Find where the given text appears and provide that cell's center as (X, Y) coordinate. 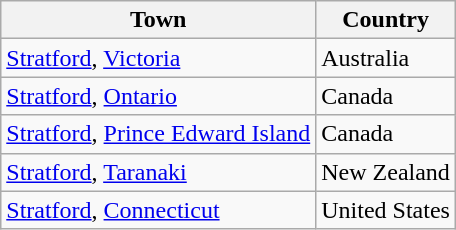
Stratford, Taranaki (158, 172)
Stratford, Victoria (158, 58)
Stratford, Connecticut (158, 210)
Australia (386, 58)
Town (158, 20)
Stratford, Prince Edward Island (158, 134)
Stratford, Ontario (158, 96)
New Zealand (386, 172)
Country (386, 20)
United States (386, 210)
